Return the (X, Y) coordinate for the center point of the cell that contains the specified text.  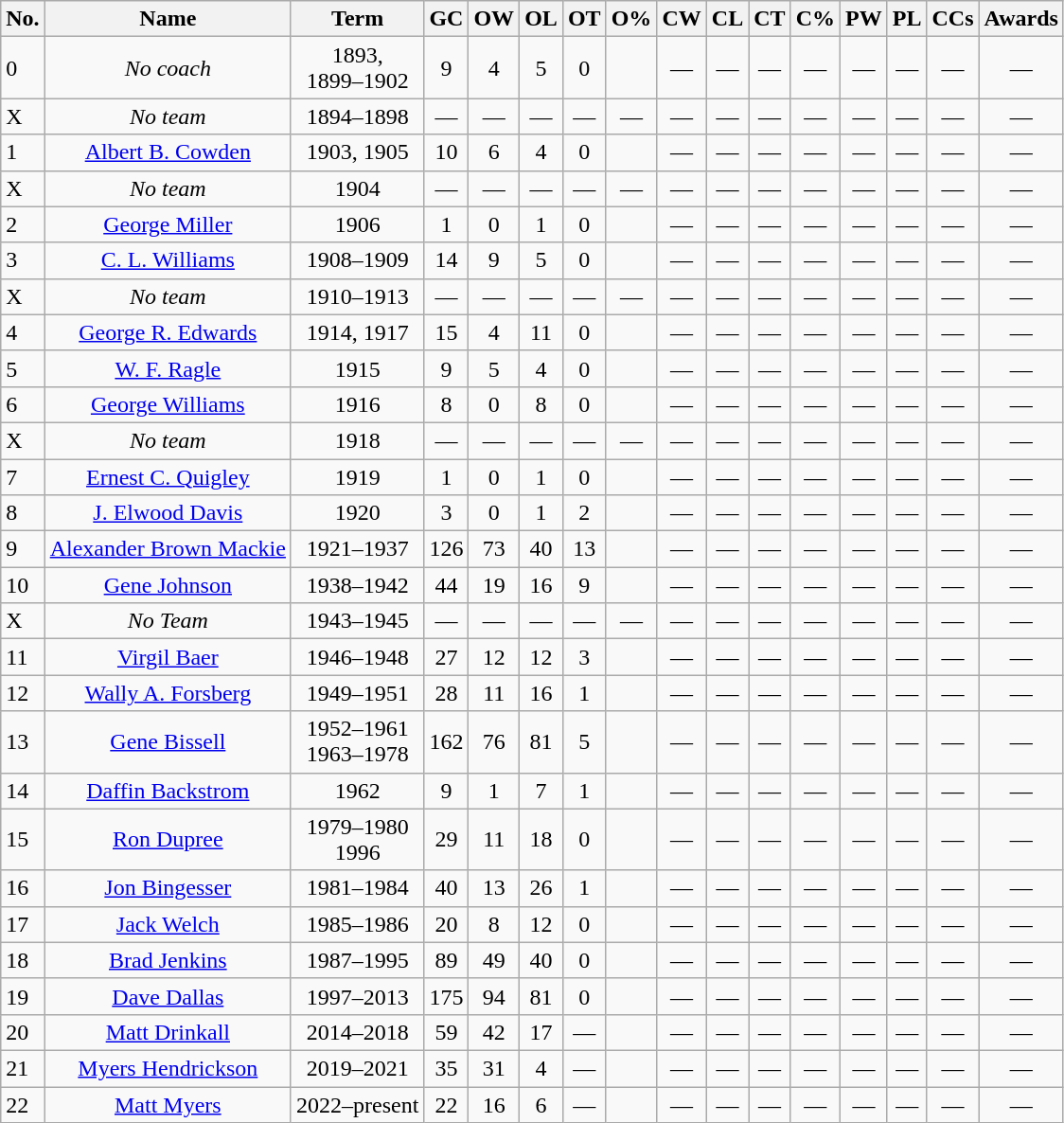
1919 (357, 476)
1920 (357, 513)
No Team (168, 621)
CCs (952, 19)
Term (357, 19)
George Miller (168, 224)
27 (447, 657)
162 (447, 742)
Brad Jenkins (168, 960)
42 (494, 1032)
Myers Hendrickson (168, 1068)
Dave Dallas (168, 996)
1946–1948 (357, 657)
1949–1951 (357, 693)
1952–19611963–1978 (357, 742)
59 (447, 1032)
1903, 1905 (357, 152)
1916 (357, 404)
49 (494, 960)
O% (631, 19)
PL (907, 19)
1906 (357, 224)
175 (447, 996)
1914, 1917 (357, 332)
2019–2021 (357, 1068)
2014–2018 (357, 1032)
1904 (357, 188)
CT (770, 19)
OW (494, 19)
1997–2013 (357, 996)
1943–1945 (357, 621)
94 (494, 996)
Gene Bissell (168, 742)
Jon Bingesser (168, 888)
C. L. Williams (168, 260)
Matt Drinkall (168, 1032)
Alexander Brown Mackie (168, 549)
1981–1984 (357, 888)
29 (447, 839)
George Williams (168, 404)
1894–1898 (357, 116)
1962 (357, 791)
1987–1995 (357, 960)
GC (447, 19)
1893, 1899–1902 (357, 68)
1938–1942 (357, 585)
OT (584, 19)
PW (864, 19)
Ron Dupree (168, 839)
35 (447, 1068)
73 (494, 549)
No. (23, 19)
C% (815, 19)
No coach (168, 68)
1915 (357, 368)
Jack Welch (168, 924)
George R. Edwards (168, 332)
Awards (1020, 19)
1985–1986 (357, 924)
1908–1909 (357, 260)
Wally A. Forsberg (168, 693)
1921–1937 (357, 549)
31 (494, 1068)
Gene Johnson (168, 585)
Virgil Baer (168, 657)
1910–1913 (357, 296)
89 (447, 960)
44 (447, 585)
Ernest C. Quigley (168, 476)
J. Elwood Davis (168, 513)
2022–present (357, 1105)
26 (541, 888)
CL (727, 19)
Albert B. Cowden (168, 152)
Matt Myers (168, 1105)
126 (447, 549)
W. F. Ragle (168, 368)
CW (682, 19)
1918 (357, 440)
Name (168, 19)
1979–19801996 (357, 839)
76 (494, 742)
21 (23, 1068)
Daffin Backstrom (168, 791)
OL (541, 19)
28 (447, 693)
